Output the (X, Y) coordinate of the center of the cell containing the given text.  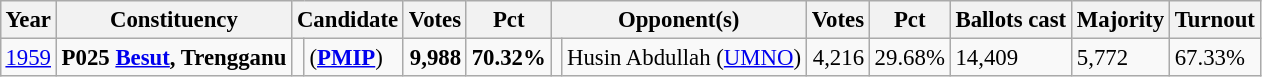
Candidate (348, 20)
14,409 (1010, 57)
Majority (1120, 20)
Husin Abdullah (UMNO) (684, 57)
Constituency (174, 20)
67.33% (1214, 57)
Year (28, 20)
Opponent(s) (678, 20)
Turnout (1214, 20)
29.68% (910, 57)
9,988 (434, 57)
Ballots cast (1010, 20)
70.32% (508, 57)
1959 (28, 57)
4,216 (838, 57)
5,772 (1120, 57)
P025 Besut, Trengganu (174, 57)
(PMIP) (354, 57)
